Detect which cell encompasses the target text, then output its [X, Y] center coordinate. 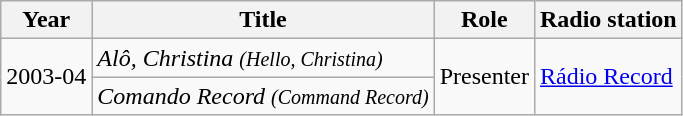
Rádio Record [608, 77]
Role [484, 20]
2003-04 [46, 77]
Year [46, 20]
Presenter [484, 77]
Alô, Christina (Hello, Christina) [263, 58]
Title [263, 20]
Comando Record (Command Record) [263, 96]
Radio station [608, 20]
